Extract the (x, y) coordinate from the center of the cell holding the provided text.  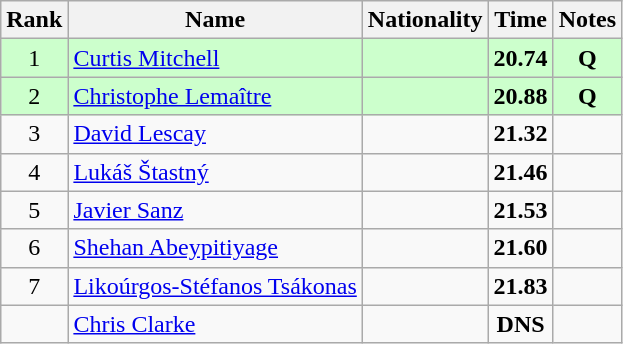
21.83 (520, 286)
Curtis Mitchell (215, 58)
DNS (520, 324)
21.53 (520, 210)
David Lescay (215, 134)
5 (34, 210)
Time (520, 20)
Nationality (425, 20)
1 (34, 58)
3 (34, 134)
Rank (34, 20)
21.46 (520, 172)
Notes (587, 20)
20.74 (520, 58)
2 (34, 96)
20.88 (520, 96)
4 (34, 172)
21.60 (520, 248)
Javier Sanz (215, 210)
Likoúrgos-Stéfanos Tsákonas (215, 286)
Name (215, 20)
Shehan Abeypitiyage (215, 248)
7 (34, 286)
Chris Clarke (215, 324)
21.32 (520, 134)
Christophe Lemaître (215, 96)
Lukáš Štastný (215, 172)
6 (34, 248)
